Return (X, Y) of the center of cell containing provided text 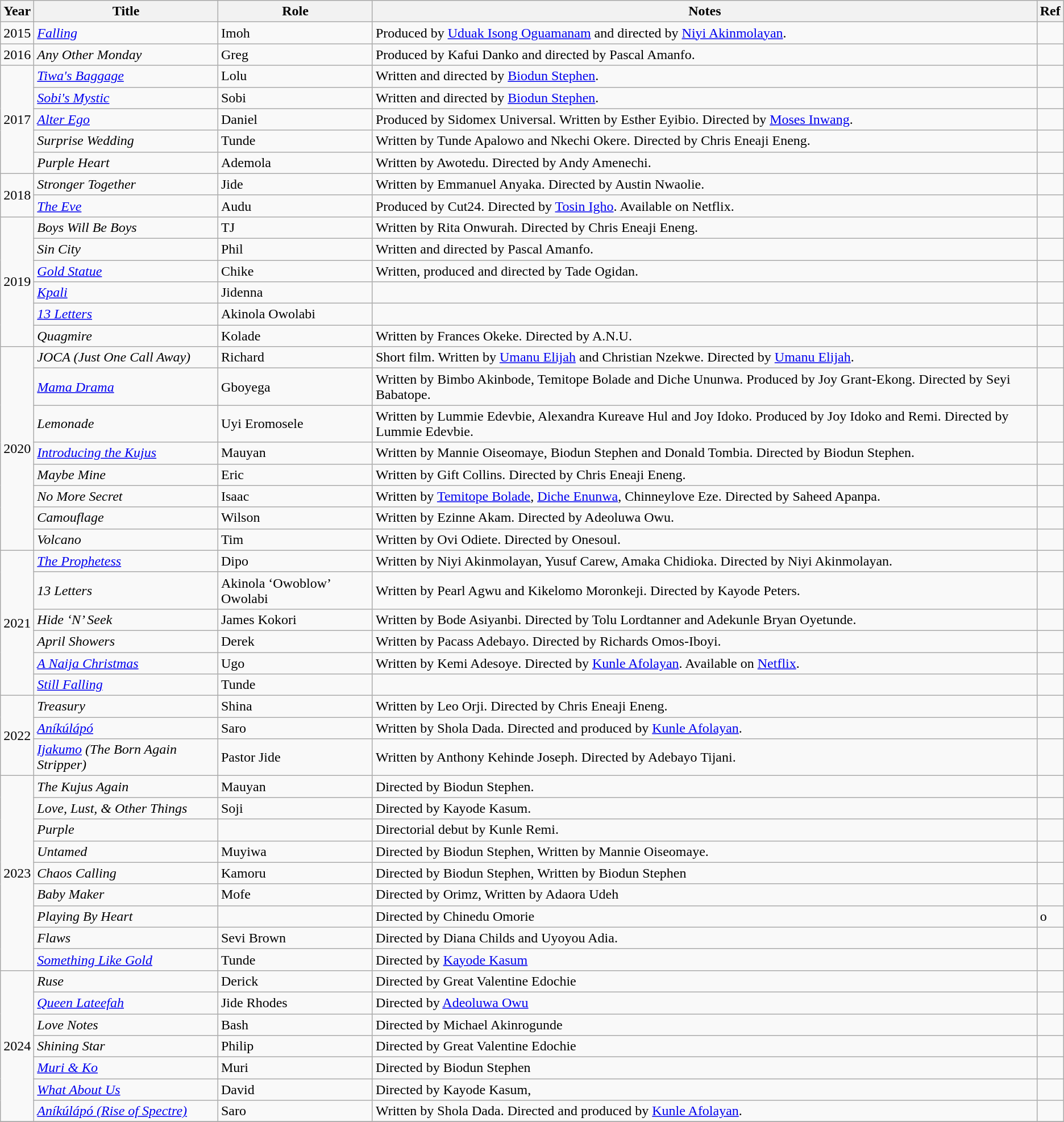
Written by Kemi Adesoye. Directed by Kunle Afolayan. Available on Netflix. (705, 663)
Daniel (295, 119)
Queen Lateefah (126, 1003)
Directorial debut by Kunle Remi. (705, 830)
2016 (17, 55)
Year (17, 11)
Written by Mannie Oiseomaye, Biodun Stephen and Donald Tombia. Directed by Biodun Stephen. (705, 453)
Kolade (295, 336)
Mama Drama (126, 387)
A Naija Christmas (126, 663)
Written by Rita Onwurah. Directed by Chris Eneaji Eneng. (705, 227)
Produced by Sidomex Universal. Written by Esther Eyibio. Directed by Moses Inwang. (705, 119)
Sevi Brown (295, 938)
Dipo (295, 561)
Written by Gift Collins. Directed by Chris Eneaji Eneng. (705, 475)
Title (126, 11)
Quagmire (126, 336)
Written, produced and directed by Tade Ogidan. (705, 271)
Lemonade (126, 424)
Kpali (126, 293)
Pastor Jide (295, 757)
Lolu (295, 76)
Written by Ovi Odiete. Directed by Onesoul. (705, 539)
Imoh (295, 33)
Written by Bode Asiyanbi. Directed by Tolu Lordtanner and Adekunle Bryan Oyetunde. (705, 620)
2018 (17, 195)
Treasury (126, 707)
Audu (295, 206)
Any Other Monday (126, 55)
The Prophetess (126, 561)
Ruse (126, 981)
James Kokori (295, 620)
2024 (17, 1046)
Baby Maker (126, 895)
Purple (126, 830)
Love Notes (126, 1025)
Philip (295, 1046)
2019 (17, 281)
Akinola Owolabi (295, 314)
Written by Niyi Akinmolayan, Yusuf Carew, Amaka Chidioka. Directed by Niyi Akinmolayan. (705, 561)
No More Secret (126, 496)
Written by Emmanuel Anyaka. Directed by Austin Nwaolie. (705, 184)
Jidenna (295, 293)
Greg (295, 55)
What About Us (126, 1090)
Sobi (295, 98)
Muri & Ko (126, 1068)
Ugo (295, 663)
Untamed (126, 851)
Purple Heart (126, 163)
Written by Bimbo Akinbode, Temitope Bolade and Diche Ununwa. Produced by Joy Grant-Ekong. Directed by Seyi Babatope. (705, 387)
2023 (17, 873)
Stronger Together (126, 184)
Chaos Calling (126, 873)
Camouflage (126, 518)
Written by Frances Okeke. Directed by A.N.U. (705, 336)
Ref (1050, 11)
Phil (295, 249)
Directed by Kayode Kasum (705, 959)
JOCA (Just One Call Away) (126, 358)
Soji (295, 808)
Directed by Biodun Stephen, Written by Mannie Oiseomaye. (705, 851)
2020 (17, 448)
Written by Temitope Bolade, Diche Enunwa, Chinneylove Eze. Directed by Saheed Apanpa. (705, 496)
Richard (295, 358)
Directed by Orimz, Written by Adaora Udeh (705, 895)
Ijakumo (The Born Again Stripper) (126, 757)
o (1050, 916)
Shining Star (126, 1046)
Directed by Biodun Stephen, Written by Biodun Stephen (705, 873)
Kamoru (295, 873)
Tiwa's Baggage (126, 76)
2017 (17, 119)
Love, Lust, & Other Things (126, 808)
The Eve (126, 206)
Short film. Written by Umanu Elijah and Christian Nzekwe. Directed by Umanu Elijah. (705, 358)
Directed by Diana Childs and Uyoyou Adia. (705, 938)
Sobi's Mystic (126, 98)
Muri (295, 1068)
2022 (17, 735)
Produced by Cut24. Directed by Tosin Igho. Available on Netflix. (705, 206)
2021 (17, 623)
Written by Anthony Kehinde Joseph. Directed by Adebayo Tijani. (705, 757)
Sin City (126, 249)
Directed by Chinedu Omorie (705, 916)
Alter Ego (126, 119)
Produced by Uduak Isong Oguamanam and directed by Niyi Akinmolayan. (705, 33)
Hide ‘N’ Seek (126, 620)
2015 (17, 33)
Chike (295, 271)
Introducing the Kujus (126, 453)
Written by Tunde Apalowo and Nkechi Okere. Directed by Chris Eneaji Eneng. (705, 141)
Written by Awotedu. Directed by Andy Amenechi. (705, 163)
Bash (295, 1025)
Ademola (295, 163)
Volcano (126, 539)
Flaws (126, 938)
Directed by Kayode Kasum, (705, 1090)
Written by Ezinne Akam. Directed by Adeoluwa Owu. (705, 518)
Role (295, 11)
Isaac (295, 496)
David (295, 1090)
Jide (295, 184)
Aníkúlápó (Rise of Spectre) (126, 1111)
Gboyega (295, 387)
TJ (295, 227)
Directed by Biodun Stephen (705, 1068)
Something Like Gold (126, 959)
Falling (126, 33)
Jide Rhodes (295, 1003)
Notes (705, 11)
April Showers (126, 641)
Produced by Kafui Danko and directed by Pascal Amanfo. (705, 55)
Directed by Biodun Stephen. (705, 787)
Muyiwa (295, 851)
Written by Leo Orji. Directed by Chris Eneaji Eneng. (705, 707)
Gold Statue (126, 271)
Written by Pacass Adebayo. Directed by Richards Omos-Iboyi. (705, 641)
Directed by Kayode Kasum. (705, 808)
The Kujus Again (126, 787)
Wilson (295, 518)
Still Falling (126, 685)
Uyi Eromosele (295, 424)
Boys Will Be Boys (126, 227)
Tim (295, 539)
Mofe (295, 895)
Eric (295, 475)
Shina (295, 707)
Aníkúlápó (126, 728)
Derek (295, 641)
Playing By Heart (126, 916)
Written by Pearl Agwu and Kikelomo Moronkeji. Directed by Kayode Peters. (705, 590)
Directed by Adeoluwa Owu (705, 1003)
Directed by Michael Akinrogunde (705, 1025)
Derick (295, 981)
Written and directed by Pascal Amanfo. (705, 249)
Maybe Mine (126, 475)
Akinola ‘Owoblow’ Owolabi (295, 590)
Surprise Wedding (126, 141)
Written by Lummie Edevbie, Alexandra Kureave Hul and Joy Idoko. Produced by Joy Idoko and Remi. Directed by Lummie Edevbie. (705, 424)
